Pinpoint the cell where the given text exists, returning its [X, Y] midpoint coordinate. 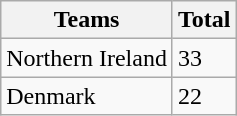
Northern Ireland [87, 58]
Total [204, 20]
Teams [87, 20]
22 [204, 96]
33 [204, 58]
Denmark [87, 96]
